Search for the cell housing the specified text and yield its (x, y) center coordinate. 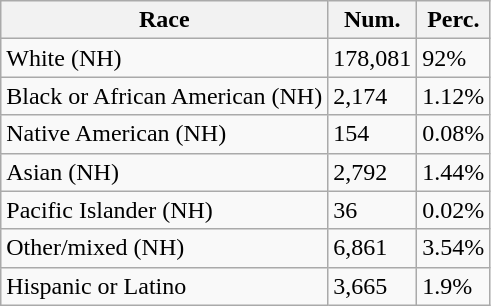
6,861 (372, 248)
3.54% (454, 248)
154 (372, 134)
3,665 (372, 286)
White (NH) (164, 58)
1.9% (454, 286)
0.02% (454, 210)
Num. (372, 20)
0.08% (454, 134)
1.12% (454, 96)
Asian (NH) (164, 172)
Black or African American (NH) (164, 96)
Native American (NH) (164, 134)
36 (372, 210)
2,792 (372, 172)
2,174 (372, 96)
178,081 (372, 58)
Perc. (454, 20)
Pacific Islander (NH) (164, 210)
Race (164, 20)
Hispanic or Latino (164, 286)
1.44% (454, 172)
92% (454, 58)
Other/mixed (NH) (164, 248)
